Determine the [X, Y] coordinate at the center of the cell enclosing the given text.  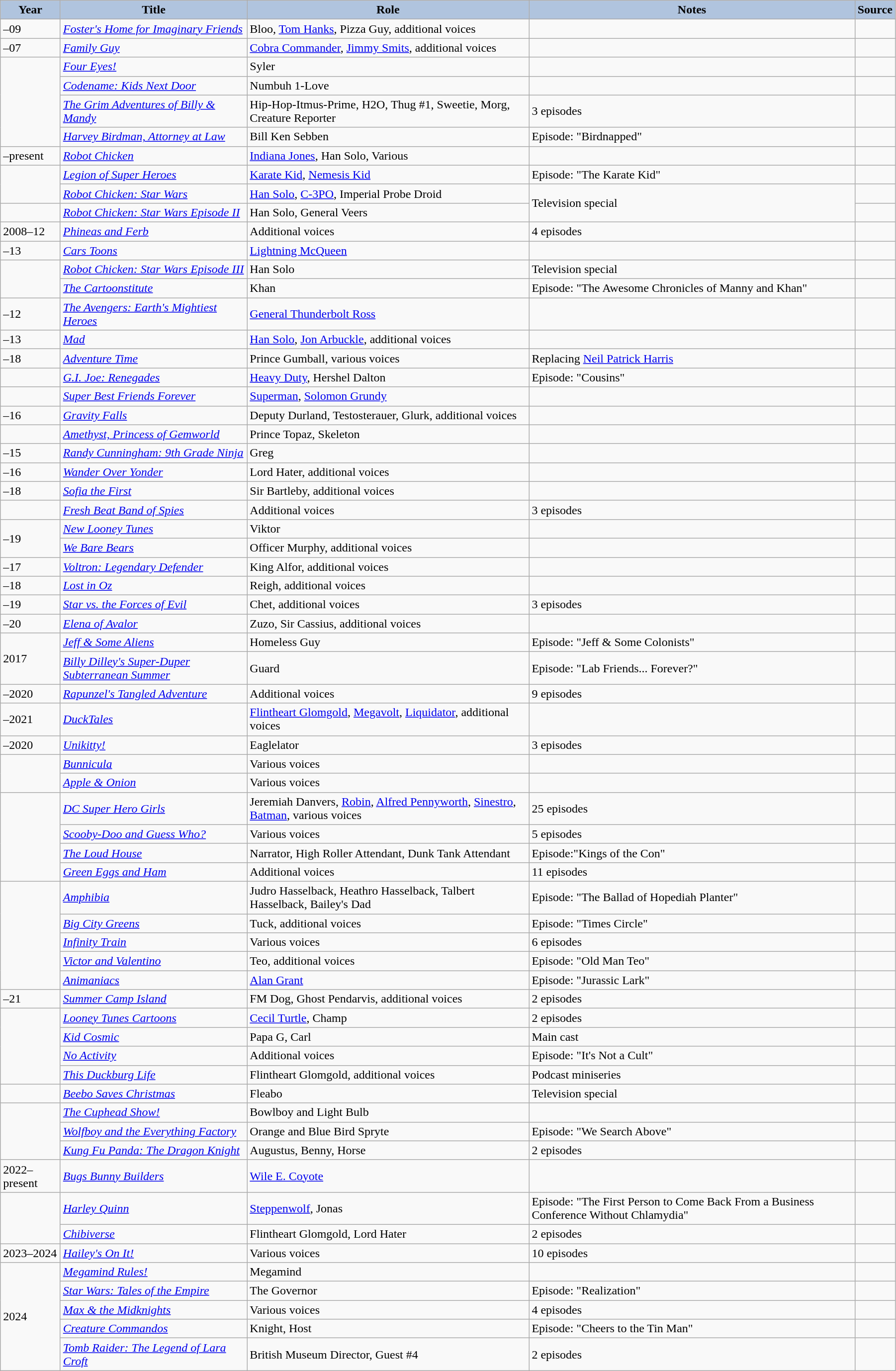
Sofia the First [154, 491]
Podcast miniseries [692, 1075]
Main cast [692, 1037]
General Thunderbolt Ross [388, 314]
Summer Camp Island [154, 999]
Alan Grant [388, 980]
Episode:"Kings of the Con" [692, 853]
6 episodes [692, 942]
Green Eggs and Ham [154, 872]
Randy Cunningham: 9th Grade Ninja [154, 453]
Flintheart Glomgold, Megavolt, Liquidator, additional voices [388, 719]
Deputy Durland, Testosterauer, Glurk, additional voices [388, 415]
Star Wars: Tales of the Empire [154, 1291]
Amphibia [154, 897]
11 episodes [692, 872]
Mad [154, 340]
Episode: "Cheers to the Tin Man" [692, 1329]
Rapunzel's Tangled Adventure [154, 694]
Episode: "The First Person to Come Back From a Business Conference Without Chlamydia" [692, 1208]
–2021 [30, 719]
Victor and Valentino [154, 961]
Guard [388, 668]
Source [875, 10]
Officer Murphy, additional voices [388, 548]
Family Guy [154, 48]
–15 [30, 453]
Tomb Raider: The Legend of Lara Croft [154, 1355]
Indiana Jones, Han Solo, Various [388, 156]
Megamind [388, 1272]
This Duckburg Life [154, 1075]
Cobra Commander, Jimmy Smits, additional voices [388, 48]
Hip-Hop-Itmus-Prime, H2O, Thug #1, Sweetie, Morg, Creature Reporter [388, 111]
We Bare Bears [154, 548]
Bill Ken Sebben [388, 137]
–12 [30, 314]
G.I. Joe: Renegades [154, 377]
Elena of Avalor [154, 624]
Wander Over Yonder [154, 472]
2022–present [30, 1176]
Jeff & Some Aliens [154, 642]
–21 [30, 999]
–07 [30, 48]
Kid Cosmic [154, 1037]
2008–12 [30, 231]
Super Best Friends Forever [154, 396]
–present [30, 156]
Star vs. the Forces of Evil [154, 605]
DuckTales [154, 719]
Creature Commandos [154, 1329]
Robot Chicken: Star Wars [154, 193]
Orange and Blue Bird Spryte [388, 1131]
2023–2024 [30, 1253]
Flintheart Glomgold, additional voices [388, 1075]
Notes [692, 10]
Episode: "Realization" [692, 1291]
King Alfor, additional voices [388, 566]
Han Solo, C-3PO, Imperial Probe Droid [388, 193]
5 episodes [692, 834]
Episode: "The Karate Kid" [692, 175]
Narrator, High Roller Attendant, Dunk Tank Attendant [388, 853]
Bloo, Tom Hanks, Pizza Guy, additional voices [388, 29]
Eaglelator [388, 745]
25 episodes [692, 809]
The Cartoonstitute [154, 288]
Knight, Host [388, 1329]
British Museum Director, Guest #4 [388, 1355]
Wolfboy and the Everything Factory [154, 1131]
Unikitty! [154, 745]
The Grim Adventures of Billy & Mandy [154, 111]
Syler [388, 67]
Flintheart Glomgold, Lord Hater [388, 1234]
Bunnicula [154, 764]
Han Solo, Jon Arbuckle, additional voices [388, 340]
Adventure Time [154, 359]
Robot Chicken: Star Wars Episode II [154, 212]
Phineas and Ferb [154, 231]
Cecil Turtle, Champ [388, 1018]
Lord Hater, additional voices [388, 472]
Karate Kid, Nemesis Kid [388, 175]
Amethyst, Princess of Gemworld [154, 434]
Episode: "Jurassic Lark" [692, 980]
Episode: "We Search Above" [692, 1131]
New Looney Tunes [154, 529]
Numbuh 1-Love [388, 86]
2017 [30, 658]
Codename: Kids Next Door [154, 86]
10 episodes [692, 1253]
Robot Chicken [154, 156]
Episode: "Birdnapped" [692, 137]
Foster's Home for Imaginary Friends [154, 29]
Episode: "Times Circle" [692, 923]
Chet, additional voices [388, 605]
Tuck, additional voices [388, 923]
Beebo Saves Christmas [154, 1094]
Big City Greens [154, 923]
Episode: "Lab Friends... Forever?" [692, 668]
Harley Quinn [154, 1208]
Episode: "The Ballad of Hopediah Planter" [692, 897]
Gravity Falls [154, 415]
Looney Tunes Cartoons [154, 1018]
Chibiverse [154, 1234]
Augustus, Benny, Horse [388, 1150]
Jeremiah Danvers, Robin, Alfred Pennyworth, Sinestro, Batman, various voices [388, 809]
Hailey's On It! [154, 1253]
The Loud House [154, 853]
Viktor [388, 529]
Lightning McQueen [388, 250]
Animaniacs [154, 980]
Billy Dilley's Super-Duper Subterranean Summer [154, 668]
Steppenwolf, Jonas [388, 1208]
9 episodes [692, 694]
Role [388, 10]
Megamind Rules! [154, 1272]
Kung Fu Panda: The Dragon Knight [154, 1150]
Infinity Train [154, 942]
DC Super Hero Girls [154, 809]
Khan [388, 288]
Teo, additional voices [388, 961]
Episode: "The Awesome Chronicles of Manny and Khan" [692, 288]
Greg [388, 453]
Fresh Beat Band of Spies [154, 510]
Cars Toons [154, 250]
Episode: "Old Man Teo" [692, 961]
Prince Gumball, various voices [388, 359]
Episode: "It's Not a Cult" [692, 1056]
Homeless Guy [388, 642]
Papa G, Carl [388, 1037]
Zuzo, Sir Cassius, additional voices [388, 624]
Wile E. Coyote [388, 1176]
Reigh, additional voices [388, 586]
Han Solo, General Veers [388, 212]
Superman, Solomon Grundy [388, 396]
Han Solo [388, 270]
Judro Hasselback, Heathro Hasselback, Talbert Hasselback, Bailey's Dad [388, 897]
The Avengers: Earth's Mightiest Heroes [154, 314]
–09 [30, 29]
Four Eyes! [154, 67]
Replacing Neil Patrick Harris [692, 359]
–20 [30, 624]
Apple & Onion [154, 783]
Bugs Bunny Builders [154, 1176]
Voltron: Legendary Defender [154, 566]
Robot Chicken: Star Wars Episode III [154, 270]
Sir Bartleby, additional voices [388, 491]
2024 [30, 1317]
Year [30, 10]
Max & the Midknights [154, 1310]
Harvey Birdman, Attorney at Law [154, 137]
Prince Topaz, Skeleton [388, 434]
Bowlboy and Light Bulb [388, 1112]
–17 [30, 566]
No Activity [154, 1056]
Episode: "Jeff & Some Colonists" [692, 642]
Title [154, 10]
Fleabo [388, 1094]
FM Dog, Ghost Pendarvis, additional voices [388, 999]
Legion of Super Heroes [154, 175]
The Governor [388, 1291]
Scooby-Doo and Guess Who? [154, 834]
Episode: "Cousins" [692, 377]
Heavy Duty, Hershel Dalton [388, 377]
Lost in Oz [154, 586]
The Cuphead Show! [154, 1112]
